For the text-containing cell, return its midpoint in (x, y) coordinate format. 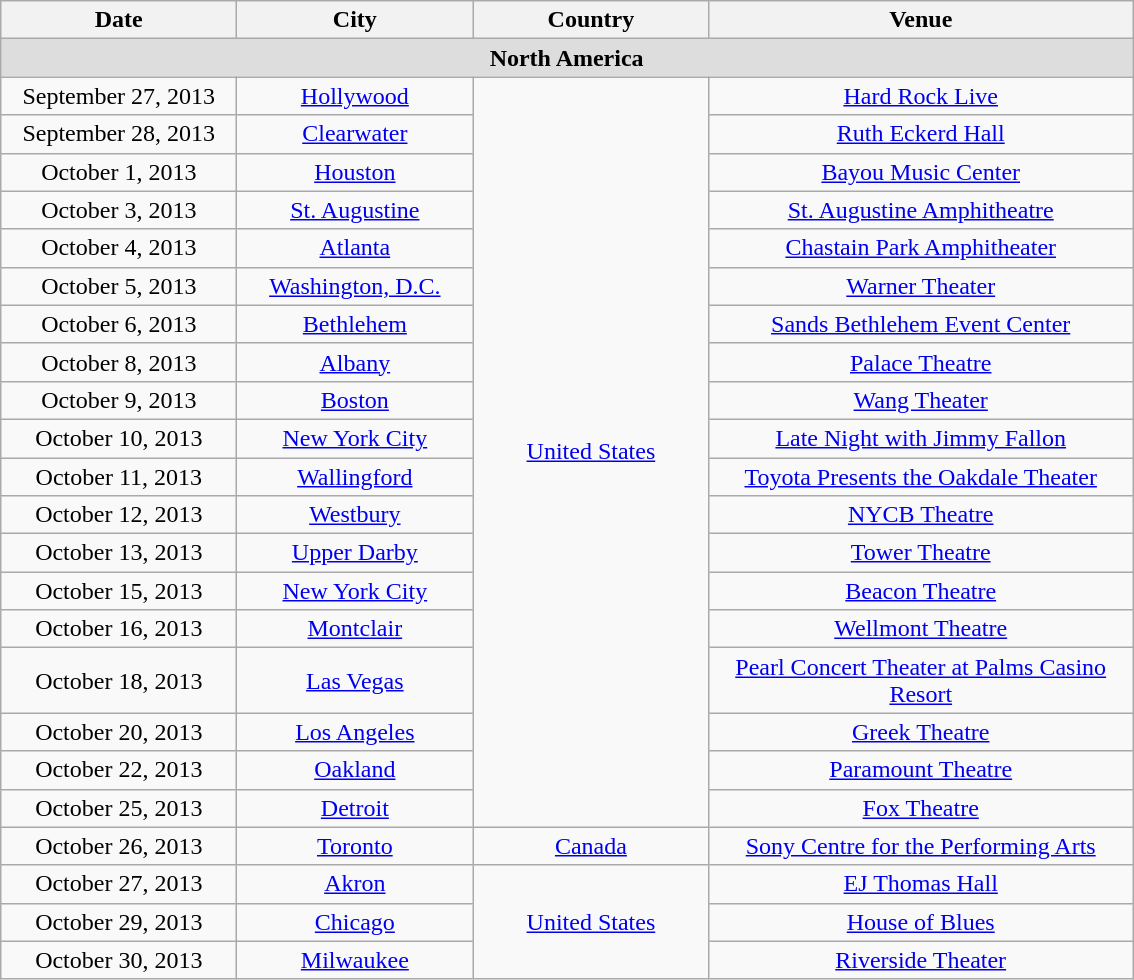
Wang Theater (921, 400)
October 26, 2013 (119, 846)
St. Augustine Amphitheatre (921, 210)
St. Augustine (355, 210)
October 13, 2013 (119, 553)
Beacon Theatre (921, 591)
October 10, 2013 (119, 438)
City (355, 20)
Westbury (355, 515)
Las Vegas (355, 680)
Hollywood (355, 96)
Wallingford (355, 477)
Palace Theatre (921, 362)
Fox Theatre (921, 808)
October 16, 2013 (119, 629)
Sony Centre for the Performing Arts (921, 846)
Chicago (355, 922)
Bayou Music Center (921, 172)
October 29, 2013 (119, 922)
October 5, 2013 (119, 286)
Houston (355, 172)
Warner Theater (921, 286)
Los Angeles (355, 732)
Chastain Park Amphitheater (921, 248)
October 4, 2013 (119, 248)
Venue (921, 20)
Washington, D.C. (355, 286)
October 30, 2013 (119, 960)
October 15, 2013 (119, 591)
Upper Darby (355, 553)
Boston (355, 400)
Akron (355, 884)
Late Night with Jimmy Fallon (921, 438)
Toyota Presents the Oakdale Theater (921, 477)
EJ Thomas Hall (921, 884)
October 9, 2013 (119, 400)
Country (591, 20)
October 8, 2013 (119, 362)
Milwaukee (355, 960)
September 27, 2013 (119, 96)
Montclair (355, 629)
Hard Rock Live (921, 96)
North America (567, 58)
Bethlehem (355, 324)
NYCB Theatre (921, 515)
Atlanta (355, 248)
Pearl Concert Theater at Palms Casino Resort (921, 680)
October 18, 2013 (119, 680)
Tower Theatre (921, 553)
Canada (591, 846)
Sands Bethlehem Event Center (921, 324)
Toronto (355, 846)
October 20, 2013 (119, 732)
September 28, 2013 (119, 134)
Riverside Theater (921, 960)
October 25, 2013 (119, 808)
Oakland (355, 770)
Clearwater (355, 134)
Paramount Theatre (921, 770)
Ruth Eckerd Hall (921, 134)
October 22, 2013 (119, 770)
October 27, 2013 (119, 884)
Detroit (355, 808)
Wellmont Theatre (921, 629)
Albany (355, 362)
October 6, 2013 (119, 324)
October 11, 2013 (119, 477)
October 1, 2013 (119, 172)
House of Blues (921, 922)
October 12, 2013 (119, 515)
Greek Theatre (921, 732)
Date (119, 20)
October 3, 2013 (119, 210)
